Locate the cell with the specified text and output its (x, y) center coordinate. 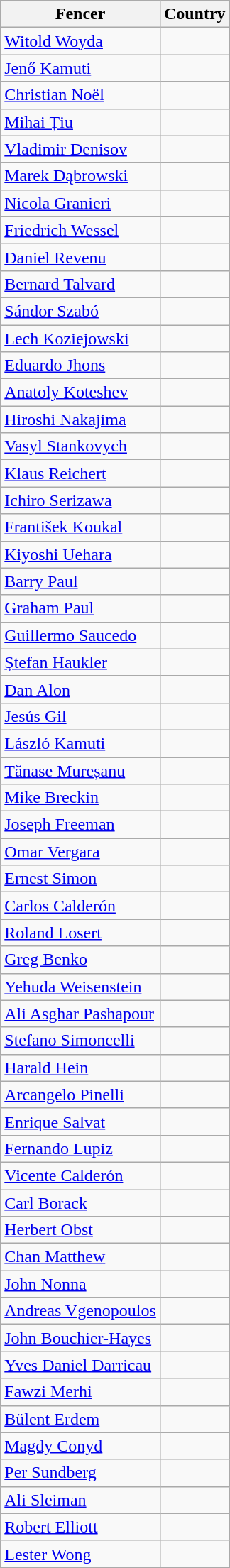
Nicola Granieri (81, 203)
Andreas Vgenopoulos (81, 1311)
Marek Dąbrowski (81, 176)
Vicente Calderón (81, 1175)
Ali Sleiman (81, 1500)
John Nonna (81, 1284)
Bülent Erdem (81, 1419)
Vasyl Stankovych (81, 446)
Enrique Salvat (81, 1122)
Klaus Reichert (81, 473)
Jenő Kamuti (81, 68)
Graham Paul (81, 608)
Hiroshi Nakajima (81, 420)
Mike Breckin (81, 798)
Herbert Obst (81, 1230)
Mihai Țiu (81, 122)
Bernard Talvard (81, 284)
Guillermo Saucedo (81, 635)
Chan Matthew (81, 1257)
Carl Borack (81, 1203)
Jesús Gil (81, 716)
Country (195, 14)
Fawzi Merhi (81, 1392)
Barry Paul (81, 581)
Greg Benko (81, 960)
Yehuda Weisenstein (81, 987)
Christian Noël (81, 95)
Joseph Freeman (81, 825)
Daniel Revenu (81, 257)
Harald Hein (81, 1068)
Robert Elliott (81, 1527)
Lech Koziejowski (81, 339)
Vladimir Denisov (81, 149)
Dan Alon (81, 689)
Lester Wong (81, 1554)
Eduardo Jhons (81, 366)
Ichiro Serizawa (81, 500)
František Koukal (81, 527)
Tănase Mureșanu (81, 770)
Kiyoshi Uehara (81, 554)
Omar Vergara (81, 852)
Roland Losert (81, 933)
Fernando Lupiz (81, 1148)
Ali Asghar Pashapour (81, 1014)
Magdy Conyd (81, 1446)
Arcangelo Pinelli (81, 1095)
Carlos Calderón (81, 906)
Stefano Simoncelli (81, 1041)
Anatoly Koteshev (81, 393)
Friedrich Wessel (81, 230)
Per Sundberg (81, 1473)
Sándor Szabó (81, 311)
Ernest Simon (81, 879)
Fencer (81, 14)
László Kamuti (81, 743)
Witold Woyda (81, 41)
Yves Daniel Darricau (81, 1365)
John Bouchier-Hayes (81, 1338)
Ștefan Haukler (81, 662)
